For the text-containing cell, return its midpoint in [X, Y] coordinate format. 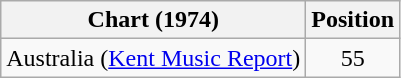
Position [353, 20]
Chart (1974) [154, 20]
Australia (Kent Music Report) [154, 58]
55 [353, 58]
